Extract the [X, Y] coordinate from the center of the cell holding the provided text.  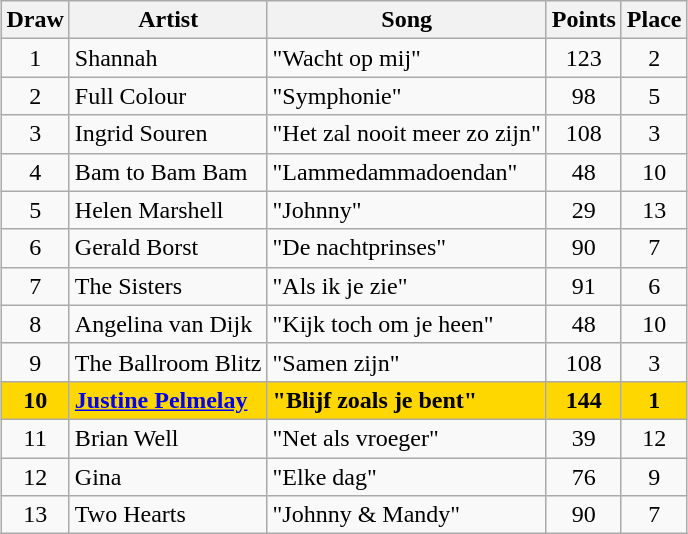
"De nachtprinses" [406, 248]
123 [584, 58]
"Blijf zoals je bent" [406, 400]
Gerald Borst [168, 248]
98 [584, 96]
8 [35, 324]
Place [654, 20]
"Samen zijn" [406, 362]
144 [584, 400]
"Symphonie" [406, 96]
Justine Pelmelay [168, 400]
"Elke dag" [406, 477]
"Kijk toch om je heen" [406, 324]
"Als ik je zie" [406, 286]
The Sisters [168, 286]
"Het zal nooit meer zo zijn" [406, 134]
"Johnny & Mandy" [406, 515]
Helen Marshell [168, 210]
76 [584, 477]
The Ballroom Blitz [168, 362]
Song [406, 20]
4 [35, 172]
Bam to Bam Bam [168, 172]
"Johnny" [406, 210]
Angelina van Dijk [168, 324]
Two Hearts [168, 515]
"Lammedammadoendan" [406, 172]
Points [584, 20]
Draw [35, 20]
"Net als vroeger" [406, 438]
Brian Well [168, 438]
29 [584, 210]
Artist [168, 20]
"Wacht op mij" [406, 58]
91 [584, 286]
Gina [168, 477]
39 [584, 438]
11 [35, 438]
Ingrid Souren [168, 134]
Full Colour [168, 96]
Shannah [168, 58]
